From the cell containing the given text, extract its center point as (X, Y) coordinate. 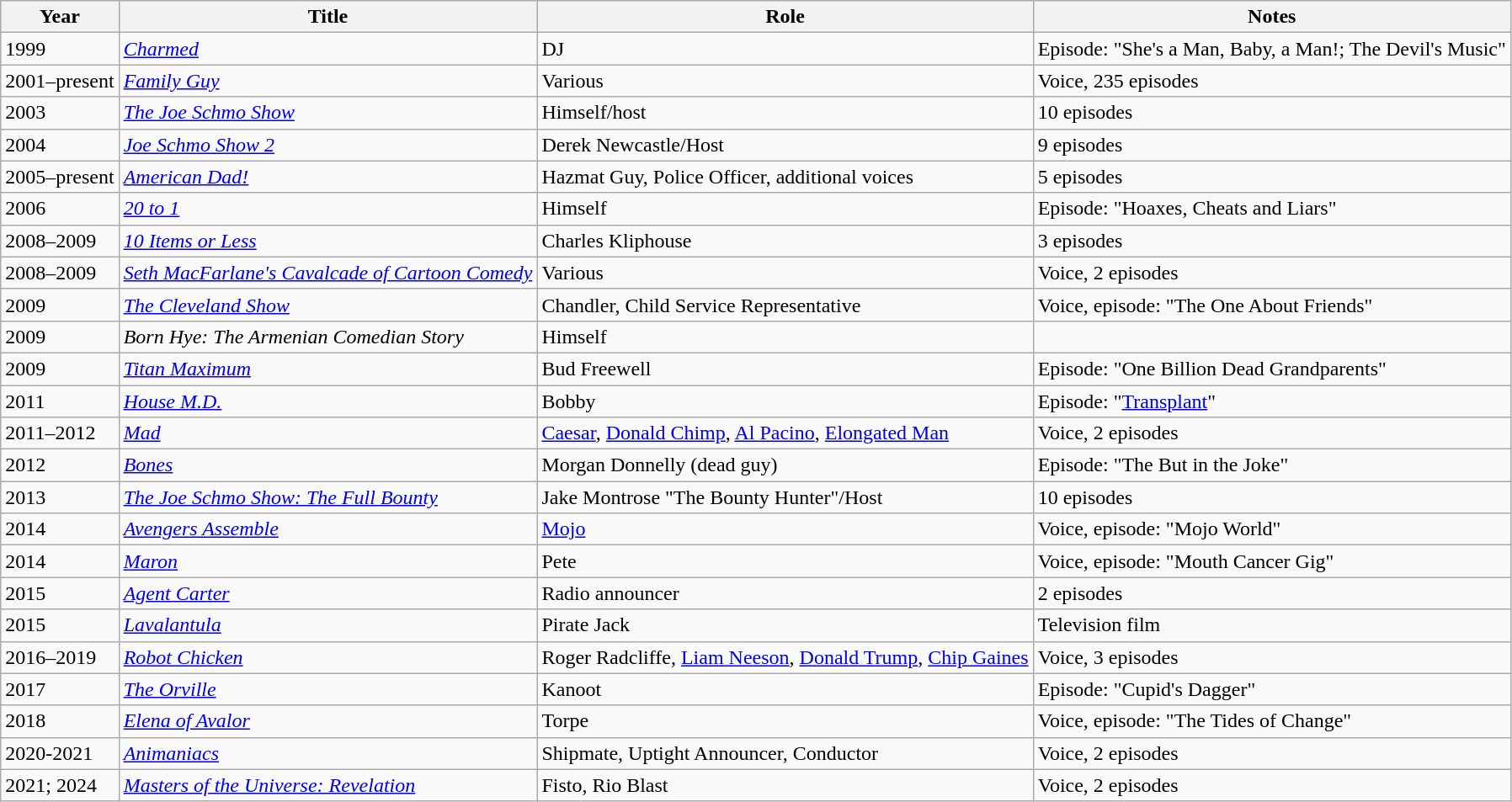
Born Hye: The Armenian Comedian Story (328, 337)
Voice, episode: "The One About Friends" (1271, 305)
Voice, episode: "The Tides of Change" (1271, 721)
Voice, episode: "Mouth Cancer Gig" (1271, 561)
Notes (1271, 17)
Fisto, Rio Blast (785, 785)
Family Guy (328, 81)
Agent Carter (328, 593)
Shipmate, Uptight Announcer, Conductor (785, 753)
The Cleveland Show (328, 305)
2011 (60, 401)
Voice, episode: "Mojo World" (1271, 529)
Morgan Donnelly (dead guy) (785, 465)
5 episodes (1271, 177)
Bud Freewell (785, 369)
Joe Schmo Show 2 (328, 145)
Caesar, Donald Chimp, Al Pacino, Elongated Man (785, 433)
Masters of the Universe: Revelation (328, 785)
10 Items or Less (328, 241)
Elena of Avalor (328, 721)
1999 (60, 49)
Charmed (328, 49)
2001–present (60, 81)
3 episodes (1271, 241)
Himself/host (785, 113)
Radio announcer (785, 593)
Bobby (785, 401)
Voice, 235 episodes (1271, 81)
Pete (785, 561)
20 to 1 (328, 209)
Mad (328, 433)
2 episodes (1271, 593)
Episode: "She's a Man, Baby, a Man!; The Devil's Music" (1271, 49)
2003 (60, 113)
Maron (328, 561)
Roger Radcliffe, Liam Neeson, Donald Trump, Chip Gaines (785, 657)
Episode: "The But in the Joke" (1271, 465)
Episode: "Hoaxes, Cheats and Liars" (1271, 209)
Episode: "Cupid's Dagger" (1271, 689)
Television film (1271, 625)
2020-2021 (60, 753)
Episode: "One Billion Dead Grandparents" (1271, 369)
Animaniacs (328, 753)
Seth MacFarlane's Cavalcade of Cartoon Comedy (328, 273)
2004 (60, 145)
2011–2012 (60, 433)
Robot Chicken (328, 657)
Role (785, 17)
Torpe (785, 721)
Avengers Assemble (328, 529)
2012 (60, 465)
2021; 2024 (60, 785)
House M.D. (328, 401)
2006 (60, 209)
Lavalantula (328, 625)
The Joe Schmo Show (328, 113)
American Dad! (328, 177)
DJ (785, 49)
9 episodes (1271, 145)
Hazmat Guy, Police Officer, additional voices (785, 177)
Mojo (785, 529)
Bones (328, 465)
The Orville (328, 689)
The Joe Schmo Show: The Full Bounty (328, 497)
Voice, 3 episodes (1271, 657)
Titan Maximum (328, 369)
2016–2019 (60, 657)
Pirate Jack (785, 625)
Kanoot (785, 689)
Derek Newcastle/Host (785, 145)
2005–present (60, 177)
Charles Kliphouse (785, 241)
Jake Montrose "The Bounty Hunter"/Host (785, 497)
Chandler, Child Service Representative (785, 305)
Title (328, 17)
Episode: "Transplant" (1271, 401)
2018 (60, 721)
Year (60, 17)
2013 (60, 497)
2017 (60, 689)
